Return the (x, y) coordinate for the center point of the cell that contains the specified text.  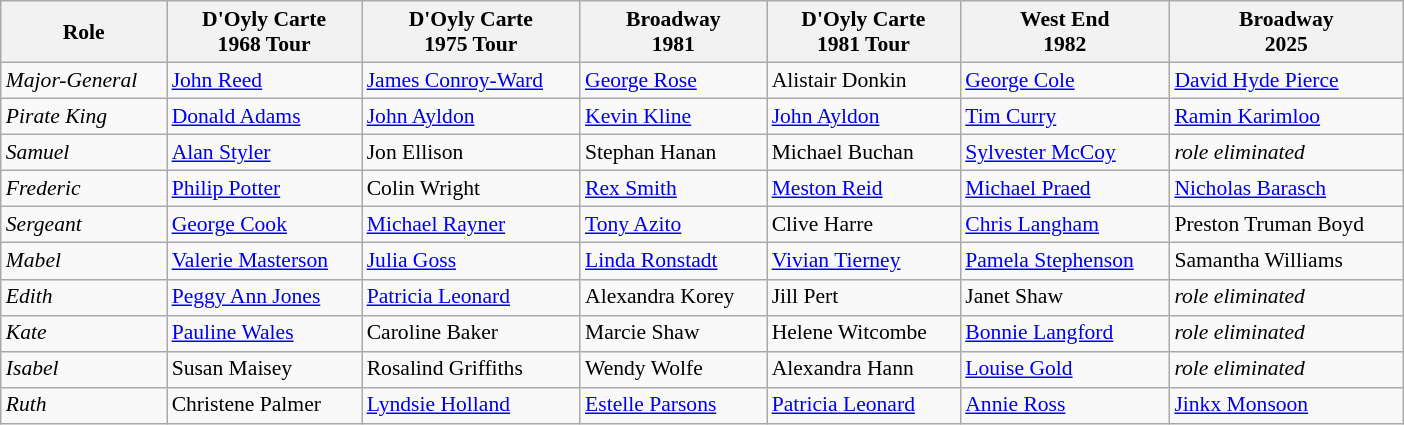
Jill Pert (864, 297)
Estelle Parsons (674, 406)
Kate (84, 333)
Ruth (84, 406)
West End1982 (1064, 32)
Rex Smith (674, 189)
Alan Styler (264, 153)
Christene Palmer (264, 406)
D'Oyly Carte1981 Tour (864, 32)
Annie Ross (1064, 406)
Samuel (84, 153)
Peggy Ann Jones (264, 297)
Frederic (84, 189)
Clive Harre (864, 225)
Major-General (84, 81)
Rosalind Griffiths (471, 369)
Role (84, 32)
Julia Goss (471, 261)
Jon Ellison (471, 153)
Chris Langham (1064, 225)
Pauline Wales (264, 333)
Samantha Williams (1286, 261)
Broadway1981 (674, 32)
Philip Potter (264, 189)
George Rose (674, 81)
Nicholas Barasch (1286, 189)
D'Oyly Carte1975 Tour (471, 32)
Colin Wright (471, 189)
Helene Witcombe (864, 333)
Ramin Karimloo (1286, 117)
Michael Praed (1064, 189)
David Hyde Pierce (1286, 81)
Donald Adams (264, 117)
Meston Reid (864, 189)
Sergeant (84, 225)
Alistair Donkin (864, 81)
Vivian Tierney (864, 261)
Sylvester McCoy (1064, 153)
Mabel (84, 261)
Lyndsie Holland (471, 406)
Edith (84, 297)
Tony Azito (674, 225)
Preston Truman Boyd (1286, 225)
Kevin Kline (674, 117)
Valerie Masterson (264, 261)
Michael Buchan (864, 153)
Jinkx Monsoon (1286, 406)
Broadway2025 (1286, 32)
George Cook (264, 225)
Linda Ronstadt (674, 261)
Alexandra Hann (864, 369)
Pirate King (84, 117)
Wendy Wolfe (674, 369)
Tim Curry (1064, 117)
Susan Maisey (264, 369)
Pamela Stephenson (1064, 261)
Caroline Baker (471, 333)
D'Oyly Carte1968 Tour (264, 32)
Janet Shaw (1064, 297)
Louise Gold (1064, 369)
James Conroy-Ward (471, 81)
Michael Rayner (471, 225)
Marcie Shaw (674, 333)
Bonnie Langford (1064, 333)
George Cole (1064, 81)
Alexandra Korey (674, 297)
Isabel (84, 369)
Stephan Hanan (674, 153)
John Reed (264, 81)
